Capture the cell that displays the provided text and extract its (x, y) central coordinate. 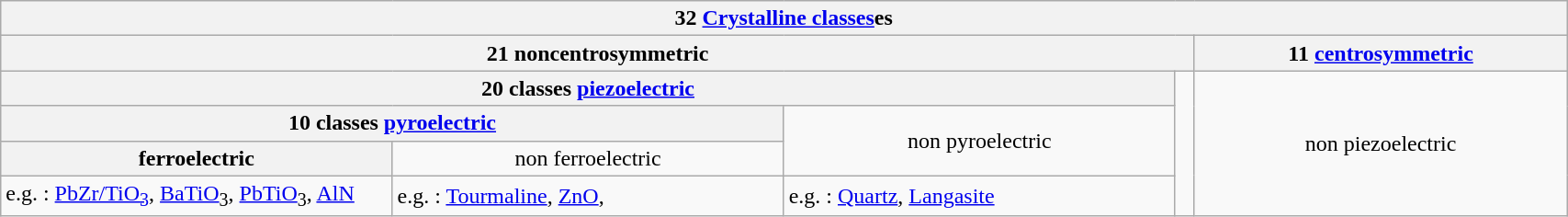
non piezoelectric (1380, 143)
32 Crystalline classeses (784, 18)
ferroelectric (197, 158)
non ferroelectric (588, 158)
e.g. : PbZr/TiO3, BaTiO3, PbTiO3, AlN (197, 196)
11 centrosymmetric (1380, 53)
non pyroelectric (979, 141)
21 noncentrosymmetric (598, 53)
10 classes pyroelectric (392, 123)
20 classes piezoelectric (588, 88)
e.g. : Tourmaline, ZnO, (588, 196)
e.g. : Quartz, Langasite (979, 196)
